Locate the cell with the specified text and output its [x, y] center coordinate. 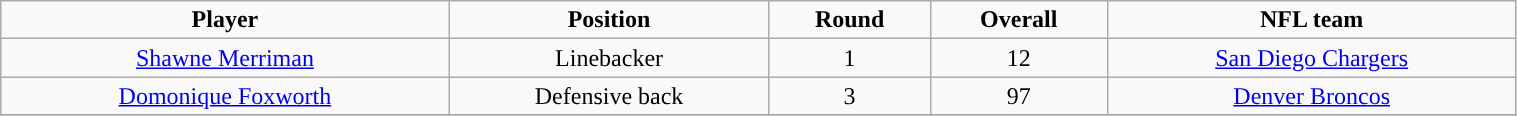
3 [850, 96]
Linebacker [609, 58]
Overall [1018, 20]
12 [1018, 58]
San Diego Chargers [1312, 58]
Round [850, 20]
Domonique Foxworth [225, 96]
97 [1018, 96]
Position [609, 20]
1 [850, 58]
NFL team [1312, 20]
Player [225, 20]
Denver Broncos [1312, 96]
Shawne Merriman [225, 58]
Defensive back [609, 96]
